Search for the cell housing the specified text and yield its (X, Y) center coordinate. 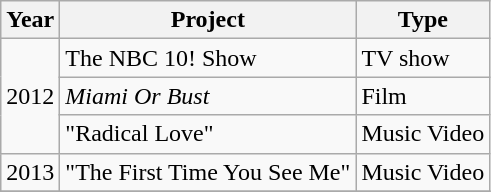
2012 (30, 96)
The NBC 10! Show (208, 58)
Project (208, 20)
Year (30, 20)
"Radical Love" (208, 134)
"The First Time You See Me" (208, 172)
TV show (423, 58)
2013 (30, 172)
Type (423, 20)
Miami Or Bust (208, 96)
Film (423, 96)
